Pinpoint the cell where the given text exists, returning its (x, y) midpoint coordinate. 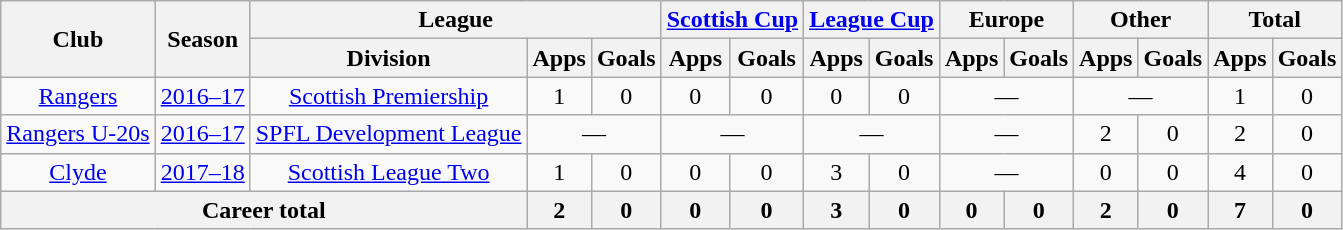
Season (202, 39)
2017–18 (202, 172)
4 (1240, 172)
League Cup (872, 20)
League (456, 20)
Total (1275, 20)
Scottish Premiership (388, 96)
Europe (1006, 20)
Other (1141, 20)
Scottish League Two (388, 172)
Rangers (78, 96)
Career total (264, 210)
SPFL Development League (388, 134)
Scottish Cup (732, 20)
Rangers U-20s (78, 134)
Club (78, 39)
7 (1240, 210)
Clyde (78, 172)
Division (388, 58)
